Detect which cell encompasses the target text, then output its [X, Y] center coordinate. 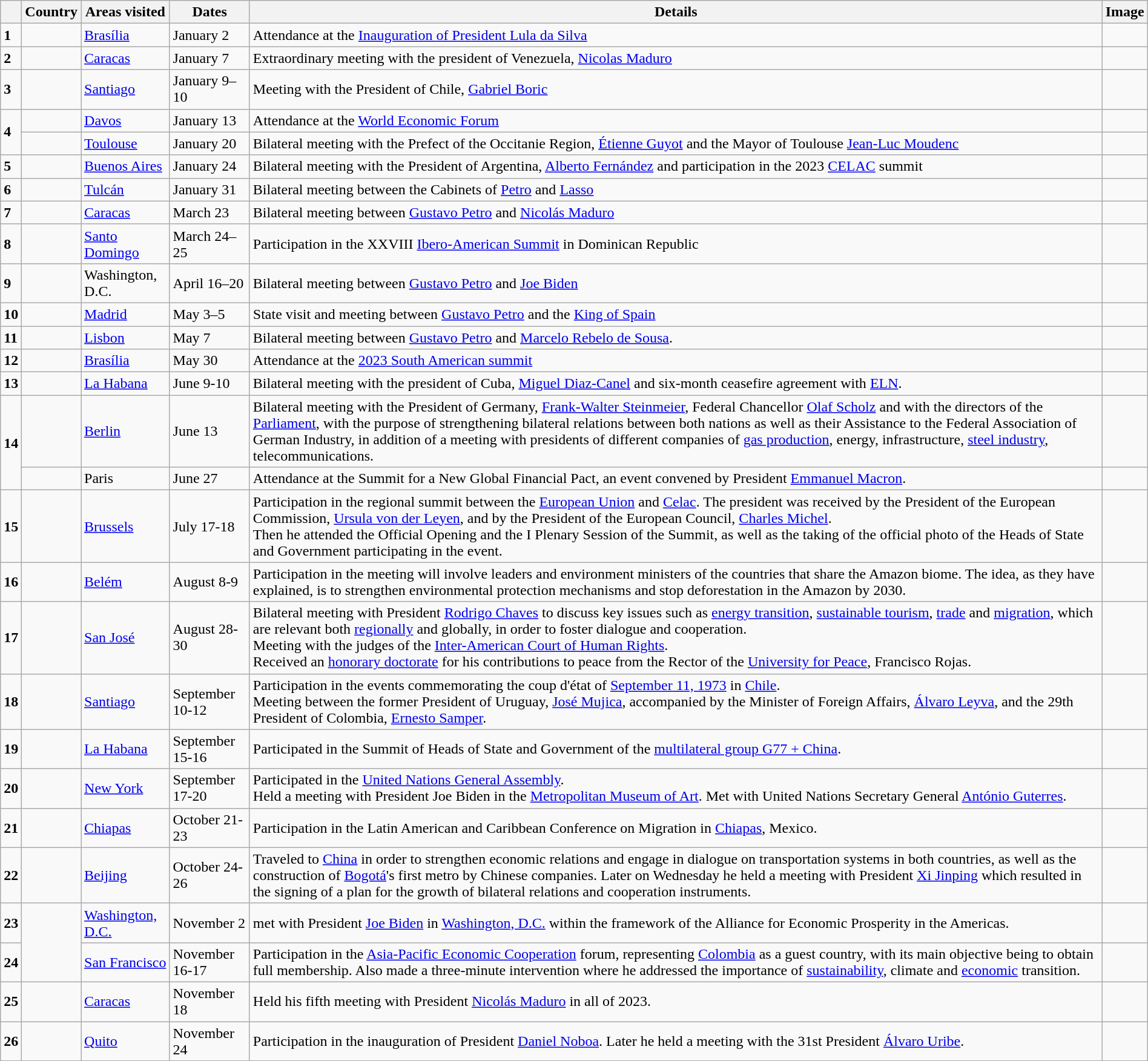
Bilateral meeting between Gustavo Petro and Joe Biden [676, 283]
State visit and meeting between Gustavo Petro and the King of Spain [676, 314]
Bilateral meeting with the president of Cuba, Miguel Diaz-Canel and six-month ceasefire agreement with ELN. [676, 384]
17 [11, 638]
January 2 [209, 35]
4 [11, 132]
November 24 [209, 1041]
Madrid [126, 314]
14 [11, 443]
May 3–5 [209, 314]
23 [11, 922]
November 18 [209, 1001]
8 [11, 243]
Bilateral meeting between Gustavo Petro and Nicolás Maduro [676, 212]
Bilateral meeting with the President of Argentina, Alberto Fernández and participation in the 2023 CELAC summit [676, 166]
Participation in the inauguration of President Daniel Noboa. Later he held a meeting with the 31st President Álvaro Uribe. [676, 1041]
6 [11, 189]
Bilateral meeting between Gustavo Petro and Marcelo Rebelo de Sousa. [676, 337]
November 16-17 [209, 962]
September 10-12 [209, 701]
January 9–10 [209, 90]
20 [11, 788]
Attendance at the Summit for a New Global Financial Pact, an event convened by President Emmanuel Macron. [676, 479]
September 15-16 [209, 749]
October 24-26 [209, 875]
Attendance at the 2023 South American summit [676, 361]
March 23 [209, 212]
June 9-10 [209, 384]
16 [11, 582]
Chiapas [126, 828]
Brussels [126, 527]
1 [11, 35]
5 [11, 166]
26 [11, 1041]
May 30 [209, 361]
18 [11, 701]
Berlin [126, 431]
October 21-23 [209, 828]
Attendance at the World Economic Forum [676, 120]
met with President Joe Biden in Washington, D.C. within the framework of the Alliance for Economic Prosperity in the Americas. [676, 922]
Quito [126, 1041]
Davos [126, 120]
21 [11, 828]
Image [1125, 12]
Details [676, 12]
June 27 [209, 479]
2 [11, 58]
Held his fifth meeting with President Nicolás Maduro in all of 2023. [676, 1001]
22 [11, 875]
January 20 [209, 143]
10 [11, 314]
April 16–20 [209, 283]
January 13 [209, 120]
Beijing [126, 875]
Lisbon [126, 337]
Areas visited [126, 12]
January 7 [209, 58]
May 7 [209, 337]
Bilateral meeting with the Prefect of the Occitanie Region, Étienne Guyot and the Mayor of Toulouse Jean-Luc Moudenc [676, 143]
New York [126, 788]
7 [11, 212]
November 2 [209, 922]
Buenos Aires [126, 166]
19 [11, 749]
Toulouse [126, 143]
August 8-9 [209, 582]
Bilateral meeting between the Cabinets of Petro and Lasso [676, 189]
Dates [209, 12]
13 [11, 384]
July 17-18 [209, 527]
January 24 [209, 166]
Meeting with the President of Chile, Gabriel Boric [676, 90]
Participation in the Latin American and Caribbean Conference on Migration in Chiapas, Mexico. [676, 828]
24 [11, 962]
San Francisco [126, 962]
Paris [126, 479]
15 [11, 527]
Santo Domingo [126, 243]
9 [11, 283]
Participation in the XXVIII Ibero-American Summit in Dominican Republic [676, 243]
August 28-30 [209, 638]
January 31 [209, 189]
June 13 [209, 431]
Belém [126, 582]
25 [11, 1001]
Attendance at the Inauguration of President Lula da Silva [676, 35]
Extraordinary meeting with the president of Venezuela, Nicolas Maduro [676, 58]
11 [11, 337]
September 17-20 [209, 788]
12 [11, 361]
San José [126, 638]
March 24–25 [209, 243]
Country [51, 12]
Participated in the Summit of Heads of State and Government of the multilateral group G77 + China. [676, 749]
Tulcán [126, 189]
3 [11, 90]
